Detect which cell encompasses the target text, then output its (x, y) center coordinate. 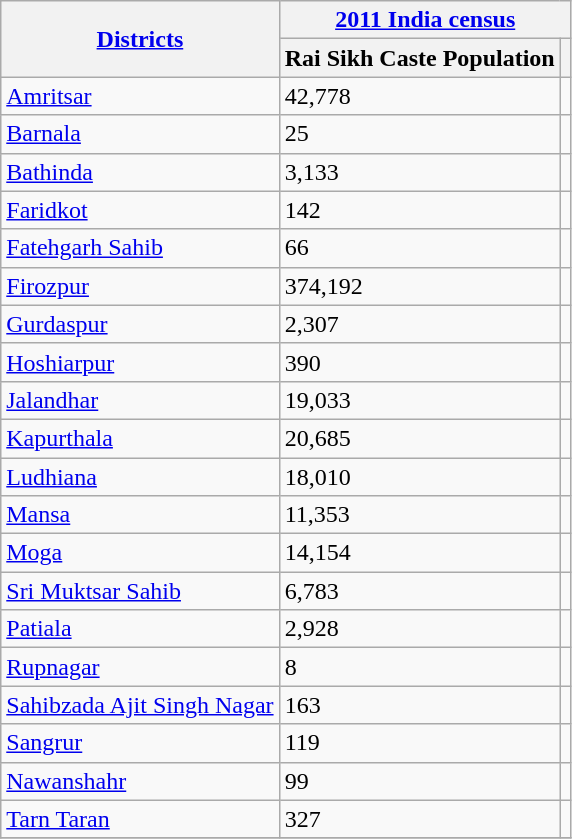
Sahibzada Ajit Singh Nagar (140, 705)
Barnala (140, 134)
Amritsar (140, 96)
Hoshiarpur (140, 362)
66 (420, 248)
42,778 (420, 96)
Bathinda (140, 172)
3,133 (420, 172)
Rai Sikh Caste Population (420, 58)
390 (420, 362)
Faridkot (140, 210)
327 (420, 819)
2011 India census (425, 20)
Districts (140, 39)
142 (420, 210)
Moga (140, 553)
2,307 (420, 324)
Sangrur (140, 743)
Fatehgarh Sahib (140, 248)
14,154 (420, 553)
25 (420, 134)
11,353 (420, 515)
163 (420, 705)
Nawanshahr (140, 781)
Tarn Taran (140, 819)
Kapurthala (140, 438)
19,033 (420, 400)
2,928 (420, 629)
6,783 (420, 591)
8 (420, 667)
99 (420, 781)
Ludhiana (140, 477)
Mansa (140, 515)
Rupnagar (140, 667)
Jalandhar (140, 400)
20,685 (420, 438)
Gurdaspur (140, 324)
119 (420, 743)
Sri Muktsar Sahib (140, 591)
Firozpur (140, 286)
18,010 (420, 477)
374,192 (420, 286)
Patiala (140, 629)
